For the text-containing cell, return its midpoint in [x, y] coordinate format. 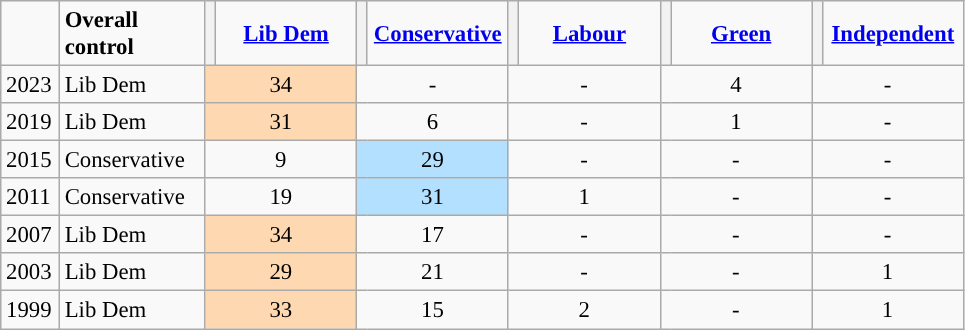
9 [281, 160]
1999 [30, 310]
4 [736, 85]
2 [584, 310]
6 [433, 122]
19 [281, 197]
2007 [30, 235]
21 [433, 273]
Independent [892, 34]
15 [433, 310]
2011 [30, 197]
2019 [30, 122]
Labour [590, 34]
Green [742, 34]
33 [281, 310]
17 [433, 235]
2023 [30, 85]
2003 [30, 273]
Overall control [132, 34]
2015 [30, 160]
